Provide the [x, y] coordinate of the cell's center where the given text is located.  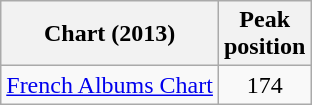
174 [264, 85]
Peakposition [264, 34]
Chart (2013) [110, 34]
French Albums Chart [110, 85]
